Locate the cell with the specified text and output its [X, Y] center coordinate. 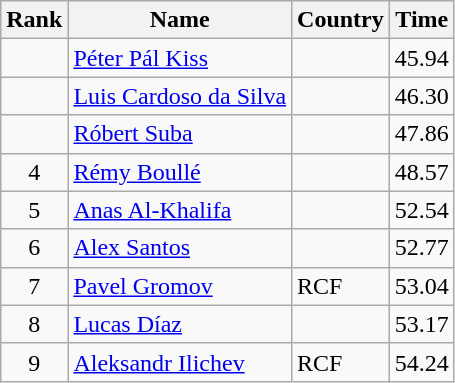
6 [34, 248]
Lucas Díaz [180, 324]
Luis Cardoso da Silva [180, 96]
45.94 [422, 58]
53.04 [422, 286]
5 [34, 210]
Rémy Boullé [180, 172]
4 [34, 172]
Rank [34, 20]
52.54 [422, 210]
Pavel Gromov [180, 286]
53.17 [422, 324]
Péter Pál Kiss [180, 58]
52.77 [422, 248]
54.24 [422, 362]
Time [422, 20]
Róbert Suba [180, 134]
46.30 [422, 96]
Aleksandr Ilichev [180, 362]
Anas Al-Khalifa [180, 210]
9 [34, 362]
48.57 [422, 172]
47.86 [422, 134]
8 [34, 324]
Country [341, 20]
7 [34, 286]
Name [180, 20]
Alex Santos [180, 248]
